Determine the [X, Y] coordinate at the center of the cell enclosing the given text.  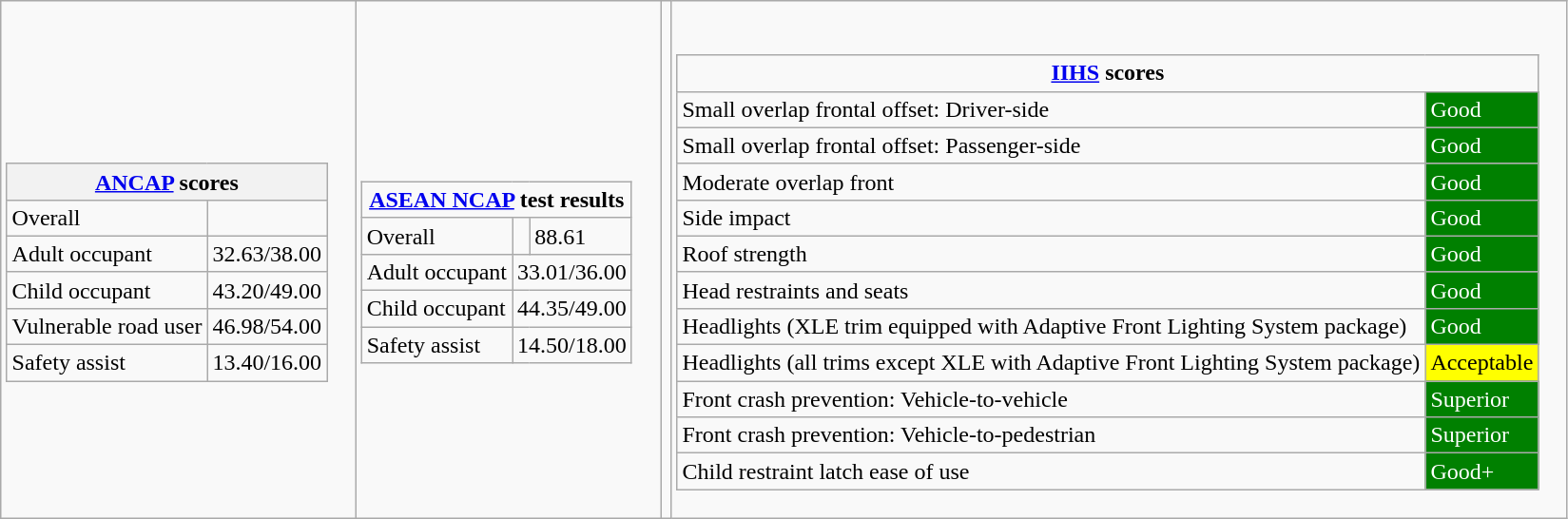
32.63/38.00 [267, 254]
Headlights (all trims except XLE with Adaptive Front Lighting System package) [1052, 363]
ASEAN NCAP test results [496, 200]
ASEAN NCAP test results Overall 88.61 Adult occupant 33.01/36.00 Child occupant 44.35/49.00 Safety assist 14.50/18.00 [508, 259]
Small overlap frontal offset: Passenger-side [1052, 145]
Small overlap frontal offset: Driver-side [1052, 109]
Child restraint latch ease of use [1052, 471]
Good+ [1481, 471]
13.40/16.00 [267, 363]
ANCAP scores [167, 182]
Front crash prevention: Vehicle-to-vehicle [1052, 399]
Acceptable [1481, 363]
Vulnerable road user [106, 326]
33.01/36.00 [572, 272]
Head restraints and seats [1052, 290]
44.35/49.00 [572, 308]
Moderate overlap front [1052, 182]
88.61 [580, 236]
Headlights (XLE trim equipped with Adaptive Front Lighting System package) [1052, 326]
ANCAP scores Overall Adult occupant 32.63/38.00 Child occupant 43.20/49.00 Vulnerable road user 46.98/54.00 Safety assist 13.40/16.00 [179, 259]
Roof strength [1052, 254]
Front crash prevention: Vehicle-to-pedestrian [1052, 435]
43.20/49.00 [267, 290]
14.50/18.00 [572, 345]
46.98/54.00 [267, 326]
IIHS scores [1108, 73]
Side impact [1052, 218]
